Locate the cell with the specified text and output its [X, Y] center coordinate. 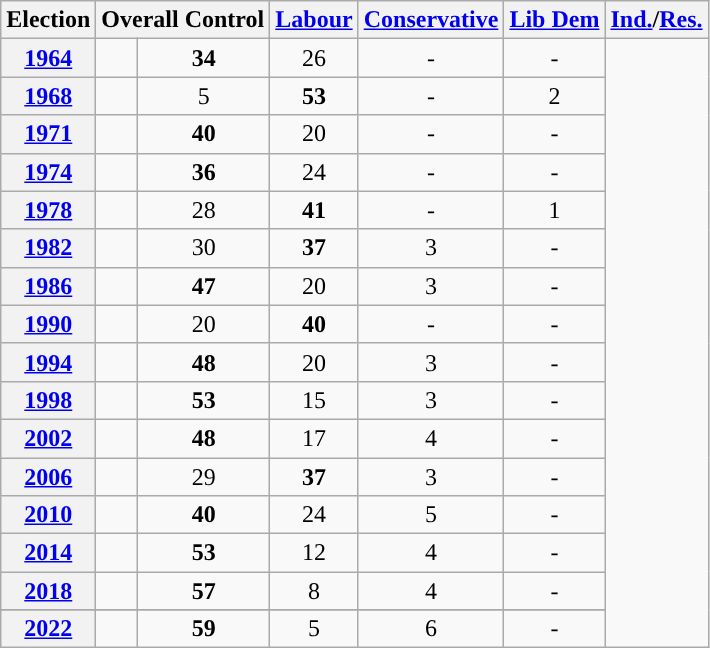
1978 [48, 210]
Election [48, 20]
30 [204, 248]
1994 [48, 362]
1 [554, 210]
1974 [48, 172]
36 [204, 172]
2010 [48, 515]
2002 [48, 438]
29 [204, 477]
8 [314, 591]
41 [314, 210]
Overall Control [183, 20]
17 [314, 438]
2014 [48, 553]
2006 [48, 477]
1986 [48, 286]
1971 [48, 134]
1968 [48, 96]
47 [204, 286]
Conservative [431, 20]
1990 [48, 324]
59 [204, 629]
Labour [314, 20]
Ind./Res. [656, 20]
Lib Dem [554, 20]
2022 [48, 629]
1998 [48, 400]
12 [314, 553]
6 [431, 629]
2 [554, 96]
28 [204, 210]
26 [314, 58]
1982 [48, 248]
2018 [48, 591]
57 [204, 591]
34 [204, 58]
1964 [48, 58]
15 [314, 400]
